From the cell containing the given text, extract its center point as [X, Y] coordinate. 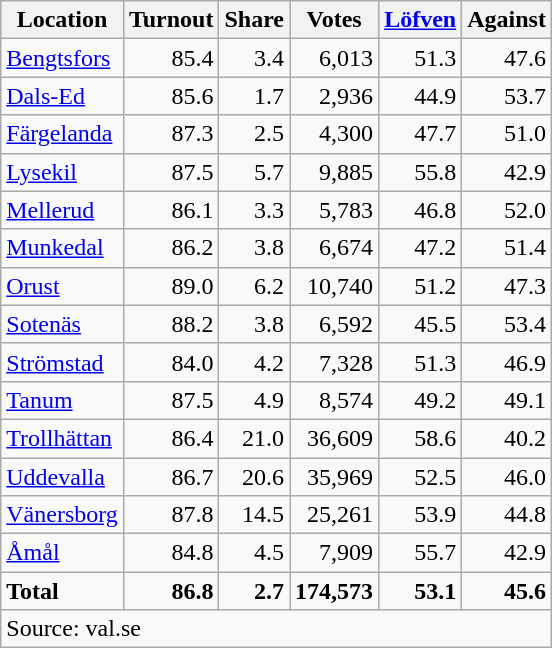
46.9 [507, 362]
Strömstad [62, 362]
Åmål [62, 553]
46.0 [507, 477]
Uddevalla [62, 477]
Bengtsfors [62, 58]
47.3 [507, 286]
86.8 [171, 591]
45.5 [420, 324]
1.7 [254, 96]
58.6 [420, 438]
2,936 [334, 96]
Dals-Ed [62, 96]
Trollhättan [62, 438]
4.2 [254, 362]
6,013 [334, 58]
7,909 [334, 553]
84.8 [171, 553]
21.0 [254, 438]
35,969 [334, 477]
7,328 [334, 362]
Tanum [62, 400]
53.1 [420, 591]
6,592 [334, 324]
86.2 [171, 248]
Against [507, 20]
25,261 [334, 515]
86.4 [171, 438]
Sotenäs [62, 324]
4,300 [334, 134]
44.9 [420, 96]
53.7 [507, 96]
55.8 [420, 172]
44.8 [507, 515]
20.6 [254, 477]
53.9 [420, 515]
14.5 [254, 515]
3.4 [254, 58]
49.1 [507, 400]
55.7 [420, 553]
Munkedal [62, 248]
9,885 [334, 172]
10,740 [334, 286]
4.5 [254, 553]
Share [254, 20]
85.4 [171, 58]
40.2 [507, 438]
84.0 [171, 362]
45.6 [507, 591]
Löfven [420, 20]
51.4 [507, 248]
87.3 [171, 134]
86.1 [171, 210]
Total [62, 591]
4.9 [254, 400]
Turnout [171, 20]
Location [62, 20]
Source: val.se [276, 629]
Färgelanda [62, 134]
47.7 [420, 134]
36,609 [334, 438]
87.8 [171, 515]
85.6 [171, 96]
51.0 [507, 134]
Orust [62, 286]
Lysekil [62, 172]
52.0 [507, 210]
3.3 [254, 210]
6,674 [334, 248]
52.5 [420, 477]
5,783 [334, 210]
6.2 [254, 286]
53.4 [507, 324]
Mellerud [62, 210]
8,574 [334, 400]
5.7 [254, 172]
88.2 [171, 324]
47.6 [507, 58]
Vänersborg [62, 515]
86.7 [171, 477]
89.0 [171, 286]
2.7 [254, 591]
2.5 [254, 134]
51.2 [420, 286]
47.2 [420, 248]
174,573 [334, 591]
46.8 [420, 210]
49.2 [420, 400]
Votes [334, 20]
